Return (X, Y) of the center of cell containing provided text 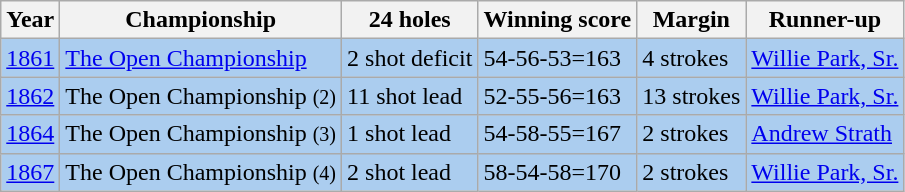
4 strokes (692, 58)
1867 (30, 172)
24 holes (410, 20)
The Open Championship (3) (201, 134)
Winning score (558, 20)
2 shot deficit (410, 58)
Championship (201, 20)
54-56-53=163 (558, 58)
The Open Championship (2) (201, 96)
Andrew Strath (825, 134)
58-54-58=170 (558, 172)
Runner-up (825, 20)
1861 (30, 58)
11 shot lead (410, 96)
2 shot lead (410, 172)
1 shot lead (410, 134)
1862 (30, 96)
13 strokes (692, 96)
54-58-55=167 (558, 134)
The Open Championship (201, 58)
Margin (692, 20)
Year (30, 20)
52-55-56=163 (558, 96)
1864 (30, 134)
The Open Championship (4) (201, 172)
